Provide the (x, y) coordinate of the cell's center where the given text is located.  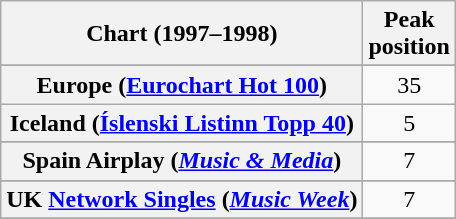
Spain Airplay (Music & Media) (182, 161)
5 (409, 123)
Peakposition (409, 34)
35 (409, 85)
Iceland (Íslenski Listinn Topp 40) (182, 123)
Chart (1997–1998) (182, 34)
Europe (Eurochart Hot 100) (182, 85)
UK Network Singles (Music Week) (182, 199)
